For the text-containing cell, return its midpoint in (X, Y) coordinate format. 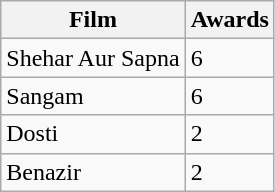
Shehar Aur Sapna (93, 58)
Dosti (93, 134)
Sangam (93, 96)
Benazir (93, 172)
Awards (230, 20)
Film (93, 20)
